Detect which cell encompasses the target text, then output its [x, y] center coordinate. 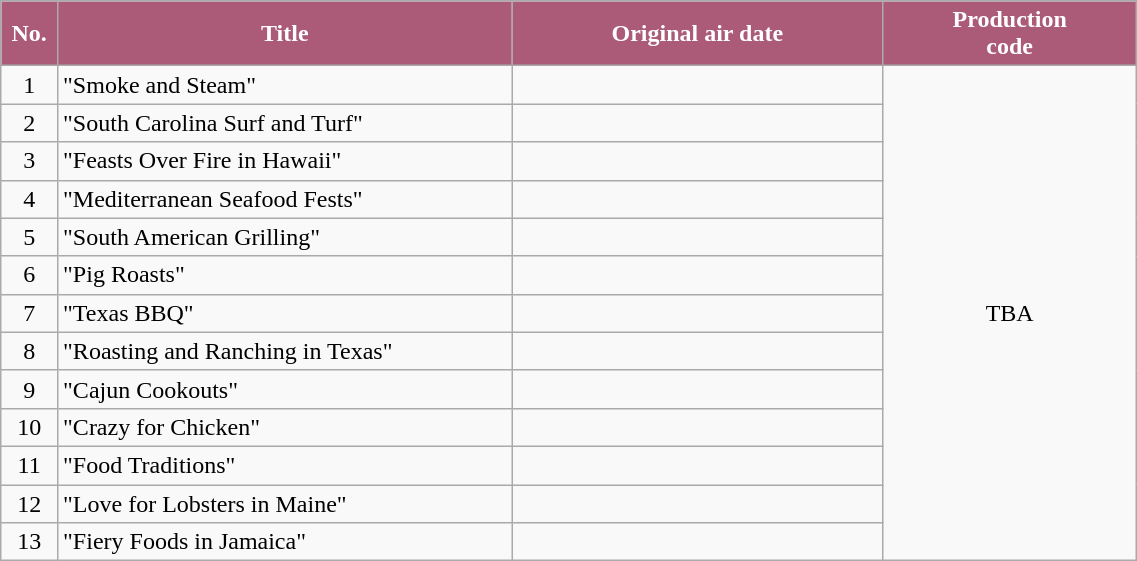
12 [30, 503]
7 [30, 313]
Productioncode [1010, 34]
"Food Traditions" [285, 465]
2 [30, 123]
"Texas BBQ" [285, 313]
11 [30, 465]
4 [30, 199]
Title [285, 34]
"South Carolina Surf and Turf" [285, 123]
"South American Grilling" [285, 237]
9 [30, 389]
"Feasts Over Fire in Hawaii" [285, 161]
"Roasting and Ranching in Texas" [285, 351]
"Crazy for Chicken" [285, 427]
Original air date [698, 34]
13 [30, 542]
"Pig Roasts" [285, 275]
8 [30, 351]
5 [30, 237]
"Cajun Cookouts" [285, 389]
6 [30, 275]
No. [30, 34]
1 [30, 85]
"Smoke and Steam" [285, 85]
"Fiery Foods in Jamaica" [285, 542]
TBA [1010, 314]
10 [30, 427]
"Love for Lobsters in Maine" [285, 503]
3 [30, 161]
"Mediterranean Seafood Fests" [285, 199]
